Search for the cell housing the specified text and yield its [x, y] center coordinate. 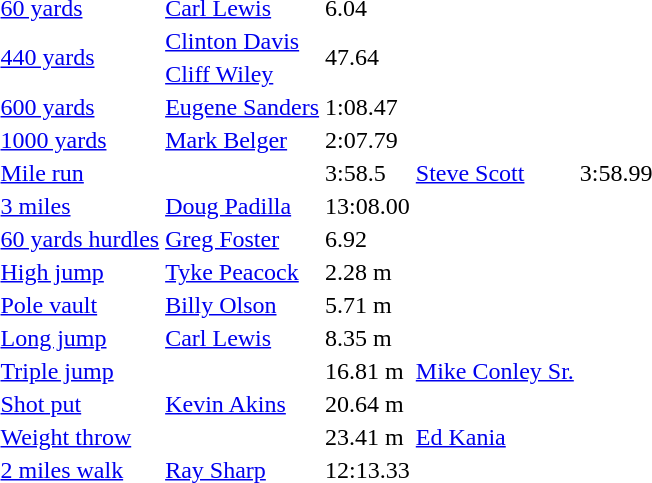
23.41 m [368, 437]
5.71 m [368, 305]
Eugene Sanders [242, 107]
13:08.00 [368, 206]
Carl Lewis [242, 338]
Cliff Wiley [242, 74]
2:07.79 [368, 140]
3:58.5 [368, 173]
Billy Olson [242, 305]
Doug Padilla [242, 206]
20.64 m [368, 404]
6.92 [368, 239]
Tyke Peacock [242, 272]
Kevin Akins [242, 404]
Steve Scott [494, 173]
16.81 m [368, 371]
2.28 m [368, 272]
Mike Conley Sr. [494, 371]
Greg Foster [242, 239]
Clinton Davis [242, 41]
47.64 [368, 58]
8.35 m [368, 338]
Ed Kania [494, 437]
Mark Belger [242, 140]
1:08.47 [368, 107]
